Locate the cell with the specified text and output its [x, y] center coordinate. 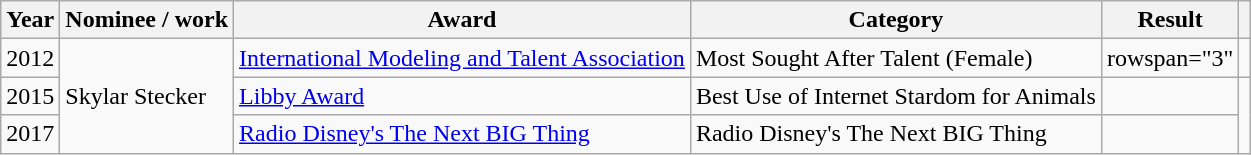
rowspan="3" [1170, 58]
Category [896, 20]
Most Sought After Talent (Female) [896, 58]
2017 [30, 134]
2015 [30, 96]
Libby Award [462, 96]
Skylar Stecker [147, 96]
International Modeling and Talent Association [462, 58]
Result [1170, 20]
2012 [30, 58]
Award [462, 20]
Nominee / work [147, 20]
Year [30, 20]
Best Use of Internet Stardom for Animals [896, 96]
